Locate the cell with the specified text and output its (x, y) center coordinate. 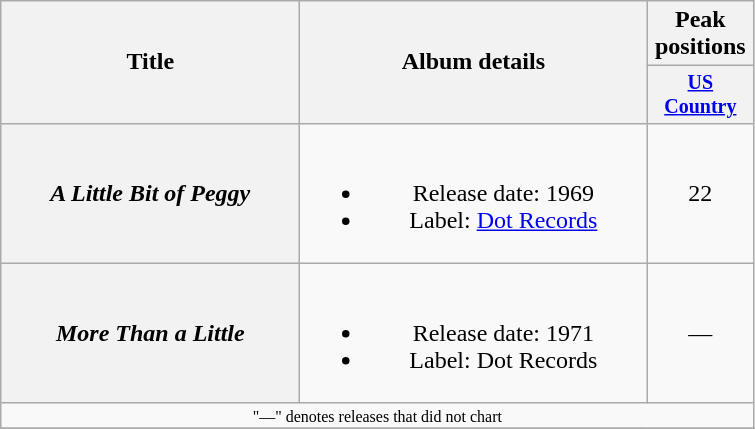
US Country (700, 94)
A Little Bit of Peggy (150, 193)
22 (700, 193)
More Than a Little (150, 333)
Title (150, 62)
— (700, 333)
Release date: 1971Label: Dot Records (474, 333)
Release date: 1969Label: Dot Records (474, 193)
Peak positions (700, 34)
"—" denotes releases that did not chart (378, 415)
Album details (474, 62)
